Determine the (X, Y) coordinate at the center of the cell enclosing the given text.  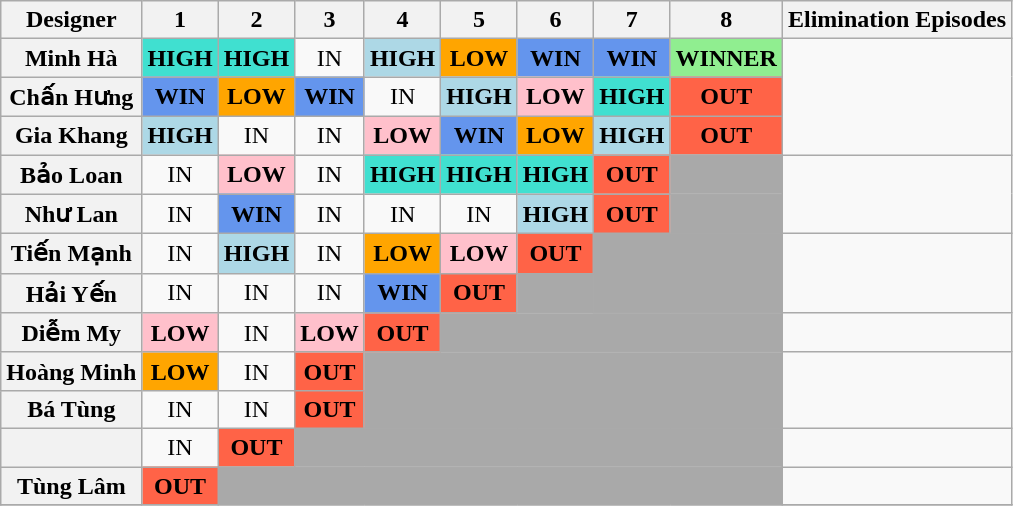
Tiến Mạnh (72, 254)
Elimination Episodes (896, 20)
7 (632, 20)
Diễm My (72, 333)
4 (402, 20)
Chấn Hưng (72, 97)
Designer (72, 20)
Tùng Lâm (72, 485)
6 (555, 20)
Minh Hà (72, 58)
WINNER (726, 58)
3 (330, 20)
1 (180, 20)
Bảo Loan (72, 174)
Bá Tùng (72, 409)
8 (726, 20)
5 (479, 20)
2 (256, 20)
Hoàng Minh (72, 371)
Như Lan (72, 214)
Hải Yến (72, 293)
Gia Khang (72, 135)
